Provide the [X, Y] coordinate of the cell's center where the given text is located.  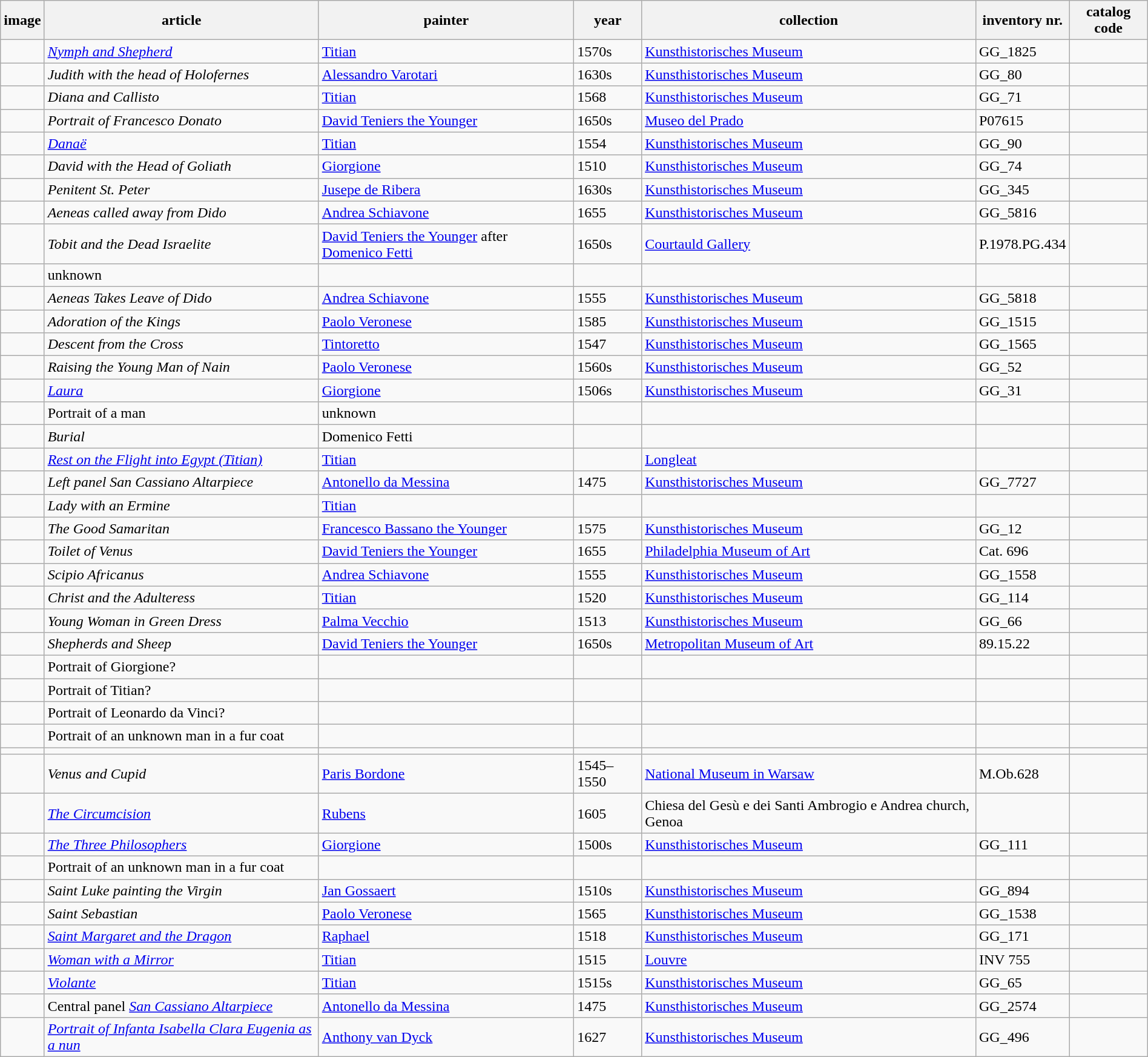
GG_52 [1022, 367]
GG_5818 [1022, 298]
M.Ob.628 [1022, 774]
Woman with a Mirror [182, 960]
P07615 [1022, 120]
David with the Head of Goliath [182, 166]
Tobit and the Dead Israelite [182, 243]
1520 [608, 598]
Danaë [182, 143]
David Teniers the Younger after Domenico Fetti [446, 243]
Judith with the head of Holofernes [182, 74]
GG_80 [1022, 74]
Tintoretto [446, 344]
Portrait of Giorgione? [182, 667]
Nymph and Shepherd [182, 51]
1575 [608, 528]
GG_65 [1022, 983]
Laura [182, 390]
GG_1558 [1022, 575]
Shepherds and Sheep [182, 644]
The Three Philosophers [182, 845]
GG_90 [1022, 143]
89.15.22 [1022, 644]
Portrait of Infanta Isabella Clara Eugenia as a nun [182, 1036]
Philadelphia Museum of Art [809, 552]
1515 [608, 960]
1570s [608, 51]
Burial [182, 436]
GG_345 [1022, 189]
1605 [608, 814]
GG_71 [1022, 97]
Metropolitan Museum of Art [809, 644]
Portrait of Leonardo da Vinci? [182, 713]
1518 [608, 937]
INV 755 [1022, 960]
1510 [608, 166]
Left panel San Cassiano Altarpiece [182, 482]
Raising the Young Man of Nain [182, 367]
Central panel San Cassiano Altarpiece [182, 1006]
1627 [608, 1036]
Portrait of Titian? [182, 690]
Saint Sebastian [182, 914]
GG_7727 [1022, 482]
Christ and the Adulteress [182, 598]
1506s [608, 390]
1513 [608, 621]
Young Woman in Green Dress [182, 621]
1545–1550 [608, 774]
GG_66 [1022, 621]
Cat. 696 [1022, 552]
GG_894 [1022, 891]
1560s [608, 367]
Alessandro Varotari [446, 74]
Aeneas Takes Leave of Dido [182, 298]
1565 [608, 914]
Portrait of a man [182, 413]
1515s [608, 983]
The Circumcision [182, 814]
1500s [608, 845]
Rubens [446, 814]
Scipio Africanus [182, 575]
collection [809, 21]
Chiesa del Gesù e dei Santi Ambrogio e Andrea church, Genoa [809, 814]
painter [446, 21]
GG_5816 [1022, 212]
GG_12 [1022, 528]
Raphael [446, 937]
catalog code [1108, 21]
inventory nr. [1022, 21]
year [608, 21]
GG_1825 [1022, 51]
Diana and Callisto [182, 97]
Francesco Bassano the Younger [446, 528]
Toilet of Venus [182, 552]
GG_496 [1022, 1036]
Jusepe de Ribera [446, 189]
Rest on the Flight into Egypt (Titian) [182, 459]
GG_1565 [1022, 344]
1585 [608, 321]
Violante [182, 983]
GG_114 [1022, 598]
The Good Samaritan [182, 528]
Courtauld Gallery [809, 243]
Anthony van Dyck [446, 1036]
P.1978.PG.434 [1022, 243]
GG_1538 [1022, 914]
Venus and Cupid [182, 774]
Lady with an Ermine [182, 505]
1547 [608, 344]
Longleat [809, 459]
1510s [608, 891]
Paris Bordone [446, 774]
GG_74 [1022, 166]
Museo del Prado [809, 120]
GG_2574 [1022, 1006]
Jan Gossaert [446, 891]
Saint Margaret and the Dragon [182, 937]
GG_1515 [1022, 321]
Penitent St. Peter [182, 189]
Descent from the Cross [182, 344]
1554 [608, 143]
Aeneas called away from Dido [182, 212]
Portrait of Francesco Donato [182, 120]
Palma Vecchio [446, 621]
GG_31 [1022, 390]
1568 [608, 97]
Saint Luke painting the Virgin [182, 891]
Louvre [809, 960]
Adoration of the Kings [182, 321]
GG_111 [1022, 845]
Domenico Fetti [446, 436]
National Museum in Warsaw [809, 774]
article [182, 21]
GG_171 [1022, 937]
image [22, 21]
